Find where the given text appears and provide that cell's center as [X, Y] coordinate. 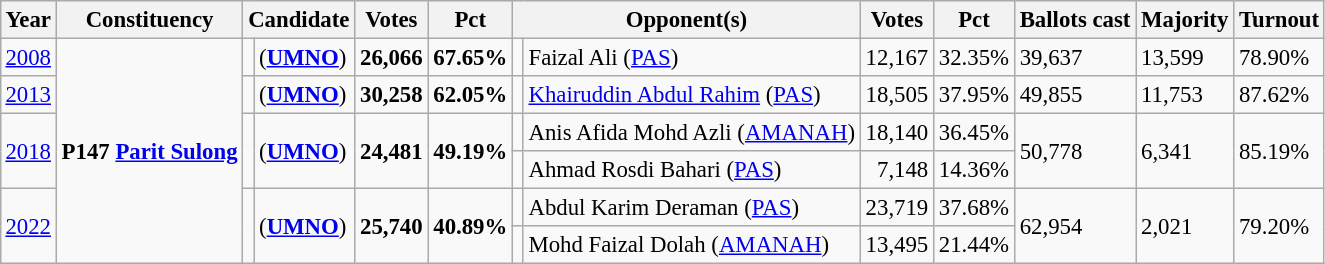
18,505 [896, 95]
Anis Afida Mohd Azli (AMANAH) [692, 133]
Faizal Ali (PAS) [692, 57]
Ahmad Rosdi Bahari (PAS) [692, 170]
11,753 [1185, 95]
40.89% [470, 226]
Khairuddin Abdul Rahim (PAS) [692, 95]
87.62% [1280, 95]
Ballots cast [1074, 20]
78.90% [1280, 57]
14.36% [974, 170]
Candidate [299, 20]
79.20% [1280, 226]
62.05% [470, 95]
Mohd Faizal Dolah (AMANAH) [692, 245]
18,140 [896, 133]
Opponent(s) [687, 20]
37.95% [974, 95]
49.19% [470, 152]
49,855 [1074, 95]
37.68% [974, 208]
6,341 [1185, 152]
Turnout [1280, 20]
30,258 [392, 95]
24,481 [392, 152]
26,066 [392, 57]
2008 [28, 57]
39,637 [1074, 57]
32.35% [974, 57]
Abdul Karim Deraman (PAS) [692, 208]
P147 Parit Sulong [150, 151]
Majority [1185, 20]
23,719 [896, 208]
21.44% [974, 245]
2013 [28, 95]
25,740 [392, 226]
13,599 [1185, 57]
Year [28, 20]
36.45% [974, 133]
13,495 [896, 245]
7,148 [896, 170]
12,167 [896, 57]
62,954 [1074, 226]
2018 [28, 152]
Constituency [150, 20]
67.65% [470, 57]
85.19% [1280, 152]
2,021 [1185, 226]
50,778 [1074, 152]
2022 [28, 226]
